Extract the (X, Y) coordinate from the center of the cell holding the provided text.  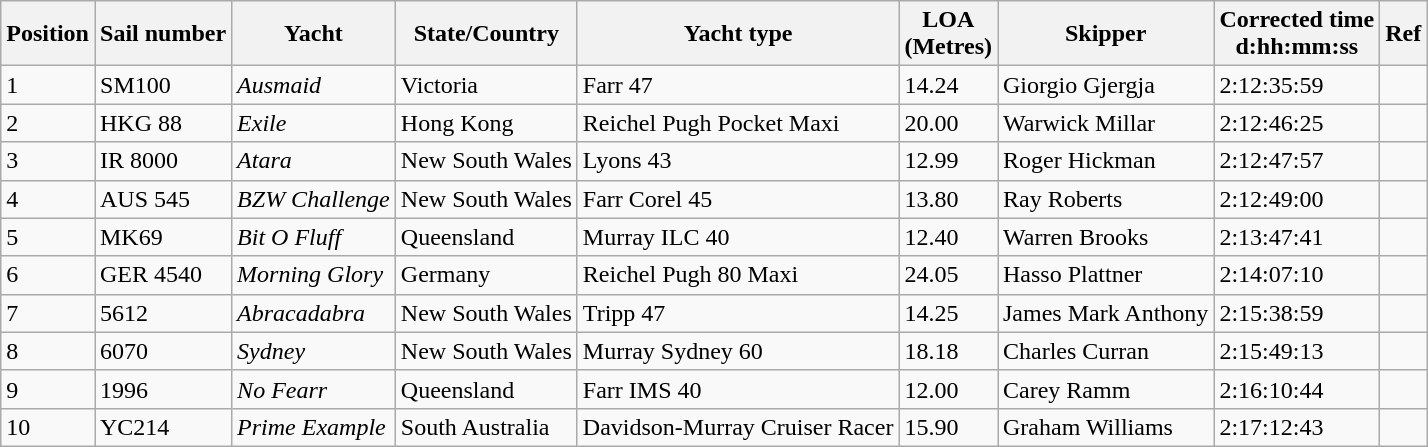
5612 (162, 313)
Ref (1404, 34)
Reichel Pugh 80 Maxi (738, 275)
LOA (Metres) (948, 34)
Carey Ramm (1106, 389)
Bit O Fluff (314, 237)
YC214 (162, 427)
SM100 (162, 85)
2:12:46:25 (1297, 123)
3 (48, 161)
5 (48, 237)
James Mark Anthony (1106, 313)
6070 (162, 351)
Exile (314, 123)
2:12:47:57 (1297, 161)
BZW Challenge (314, 199)
GER 4540 (162, 275)
2:14:07:10 (1297, 275)
2:17:12:43 (1297, 427)
Prime Example (314, 427)
Davidson-Murray Cruiser Racer (738, 427)
State/Country (486, 34)
Giorgio Gjergja (1106, 85)
Ray Roberts (1106, 199)
8 (48, 351)
Warren Brooks (1106, 237)
Yacht (314, 34)
Charles Curran (1106, 351)
1 (48, 85)
Lyons 43 (738, 161)
2:15:38:59 (1297, 313)
Tripp 47 (738, 313)
Position (48, 34)
No Fearr (314, 389)
14.25 (948, 313)
13.80 (948, 199)
12.99 (948, 161)
HKG 88 (162, 123)
Farr IMS 40 (738, 389)
Yacht type (738, 34)
Warwick Millar (1106, 123)
6 (48, 275)
South Australia (486, 427)
Skipper (1106, 34)
Germany (486, 275)
Victoria (486, 85)
18.18 (948, 351)
2:16:10:44 (1297, 389)
AUS 545 (162, 199)
15.90 (948, 427)
Reichel Pugh Pocket Maxi (738, 123)
Atara (314, 161)
2:15:49:13 (1297, 351)
Sydney (314, 351)
2 (48, 123)
Graham Williams (1106, 427)
Murray Sydney 60 (738, 351)
Corrected time d:hh:mm:ss (1297, 34)
24.05 (948, 275)
1996 (162, 389)
Ausmaid (314, 85)
Hasso Plattner (1106, 275)
Hong Kong (486, 123)
20.00 (948, 123)
Murray ILC 40 (738, 237)
Sail number (162, 34)
IR 8000 (162, 161)
14.24 (948, 85)
Morning Glory (314, 275)
9 (48, 389)
Roger Hickman (1106, 161)
4 (48, 199)
2:12:35:59 (1297, 85)
2:12:49:00 (1297, 199)
7 (48, 313)
Farr Corel 45 (738, 199)
12.40 (948, 237)
2:13:47:41 (1297, 237)
10 (48, 427)
Farr 47 (738, 85)
Abracadabra (314, 313)
MK69 (162, 237)
12.00 (948, 389)
